From the cell containing the given text, extract its center point as (x, y) coordinate. 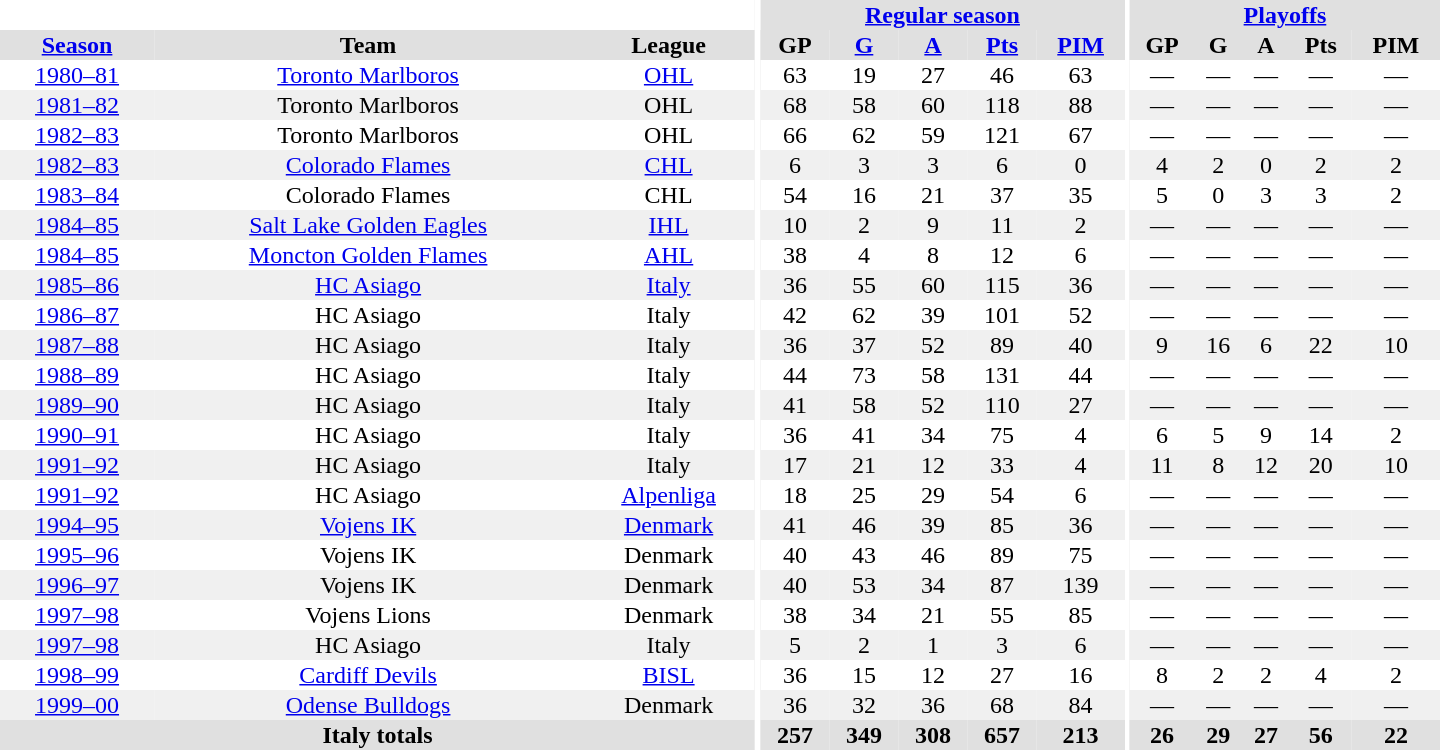
IHL (668, 225)
26 (1162, 735)
20 (1321, 465)
1985–86 (77, 285)
1983–84 (77, 195)
101 (1002, 315)
115 (1002, 285)
1995–96 (77, 555)
Regular season (942, 15)
Playoffs (1285, 15)
1988–89 (77, 375)
18 (794, 495)
1 (932, 645)
1994–95 (77, 525)
139 (1081, 585)
BISL (668, 675)
1999–00 (77, 705)
Team (368, 45)
53 (864, 585)
League (668, 45)
67 (1081, 135)
349 (864, 735)
657 (1002, 735)
35 (1081, 195)
42 (794, 315)
43 (864, 555)
Italy totals (378, 735)
1996–97 (77, 585)
308 (932, 735)
33 (1002, 465)
121 (1002, 135)
1990–91 (77, 435)
131 (1002, 375)
1986–87 (77, 315)
73 (864, 375)
17 (794, 465)
Vojens Lions (368, 615)
1987–88 (77, 345)
213 (1081, 735)
110 (1002, 405)
AHL (668, 255)
1998–99 (77, 675)
87 (1002, 585)
1981–82 (77, 105)
1989–90 (77, 405)
Odense Bulldogs (368, 705)
32 (864, 705)
15 (864, 675)
66 (794, 135)
88 (1081, 105)
118 (1002, 105)
84 (1081, 705)
14 (1321, 435)
Salt Lake Golden Eagles (368, 225)
19 (864, 75)
Alpenliga (668, 495)
Cardiff Devils (368, 675)
Season (77, 45)
Moncton Golden Flames (368, 255)
25 (864, 495)
56 (1321, 735)
59 (932, 135)
257 (794, 735)
1980–81 (77, 75)
